Determine the [X, Y] coordinate at the center of the cell enclosing the given text.  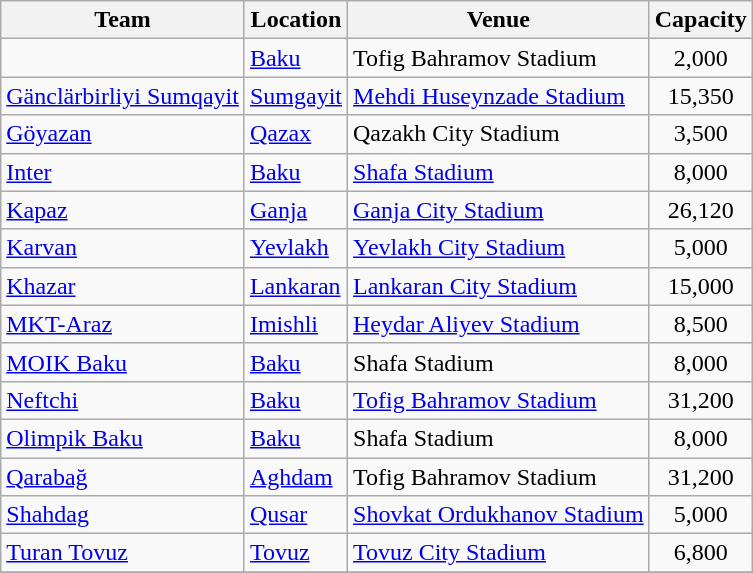
Capacity [700, 20]
Göyazan [123, 134]
6,800 [700, 553]
Qazakh City Stadium [499, 134]
Qazax [296, 134]
Aghdam [296, 477]
Tovuz [296, 553]
Qarabağ [123, 477]
MOIK Baku [123, 362]
Sumgayit [296, 96]
Olimpik Baku [123, 438]
Shahdag [123, 515]
Heydar Aliyev Stadium [499, 324]
8,500 [700, 324]
Yevlakh City Stadium [499, 248]
Turan Tovuz [123, 553]
Lankaran [296, 286]
26,120 [700, 210]
Mehdi Huseynzade Stadium [499, 96]
MKT-Araz [123, 324]
Ganja [296, 210]
Lankaran City Stadium [499, 286]
Qusar [296, 515]
Karvan [123, 248]
Khazar [123, 286]
Gänclärbirliyi Sumqayit [123, 96]
Inter [123, 172]
Venue [499, 20]
15,000 [700, 286]
Shovkat Ordukhanov Stadium [499, 515]
Team [123, 20]
Location [296, 20]
15,350 [700, 96]
Tovuz City Stadium [499, 553]
Kapaz [123, 210]
Yevlakh [296, 248]
Neftchi [123, 400]
3,500 [700, 134]
2,000 [700, 58]
Ganja City Stadium [499, 210]
Imishli [296, 324]
